Output the (X, Y) coordinate of the center of the cell containing the given text.  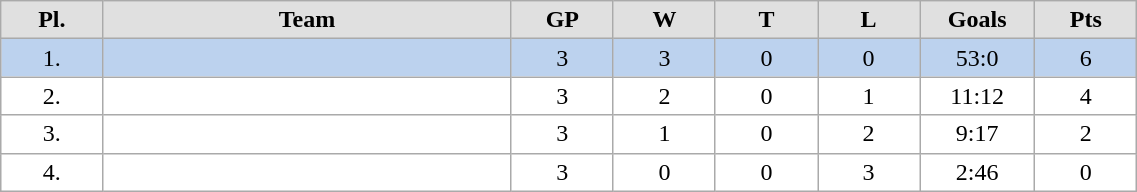
9:17 (978, 134)
2. (52, 96)
Goals (978, 20)
53:0 (978, 58)
Team (307, 20)
1. (52, 58)
2:46 (978, 172)
Pl. (52, 20)
L (869, 20)
GP (562, 20)
6 (1086, 58)
Pts (1086, 20)
11:12 (978, 96)
4 (1086, 96)
4. (52, 172)
3. (52, 134)
T (766, 20)
W (664, 20)
